Capture the cell that displays the provided text and extract its (X, Y) central coordinate. 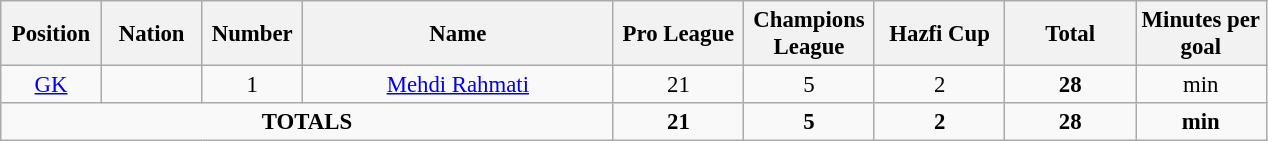
TOTALS (307, 122)
Nation (152, 34)
Position (52, 34)
Pro League (678, 34)
Total (1070, 34)
Hazfi Cup (940, 34)
Minutes per goal (1202, 34)
Mehdi Rahmati (458, 85)
1 (252, 85)
GK (52, 85)
Name (458, 34)
Champions League (810, 34)
Number (252, 34)
